Return (x, y) of the center of cell containing provided text 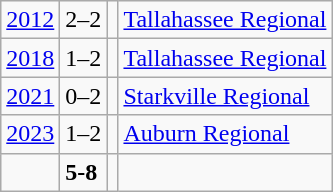
2018 (30, 58)
2012 (30, 20)
2021 (30, 96)
0–2 (84, 96)
2023 (30, 134)
Starkville Regional (225, 96)
2–2 (84, 20)
Auburn Regional (225, 134)
5-8 (84, 172)
